Extract the [X, Y] coordinate from the center of the cell holding the provided text.  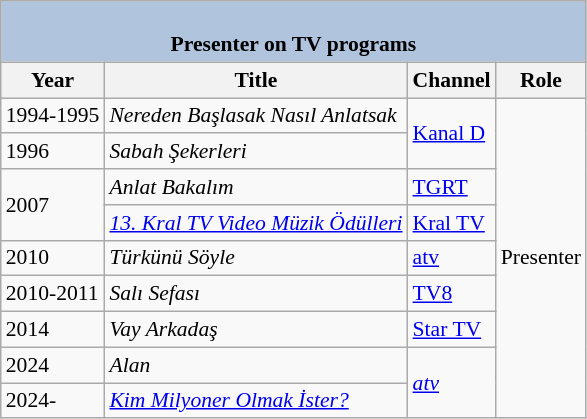
1996 [53, 152]
Nereden Başlasak Nasıl Anlatsak [256, 116]
Role [541, 80]
2024 [53, 365]
Kim Milyoner Olmak İster? [256, 401]
Channel [452, 80]
2014 [53, 330]
Alan [256, 365]
1994-1995 [53, 116]
TGRT [452, 187]
Vay Arkadaş [256, 330]
TV8 [452, 294]
Title [256, 80]
13. Kral TV Video Müzik Ödülleri [256, 223]
2007 [53, 204]
Presenter on TV programs [294, 32]
Presenter [541, 258]
Kral TV [452, 223]
Sabah Şekerleri [256, 152]
Kanal D [452, 134]
Star TV [452, 330]
Anlat Bakalım [256, 187]
Türkünü Söyle [256, 258]
Salı Sefası [256, 294]
2010-2011 [53, 294]
Year [53, 80]
2024- [53, 401]
2010 [53, 258]
